Output the [x, y] coordinate of the center of the cell containing the given text.  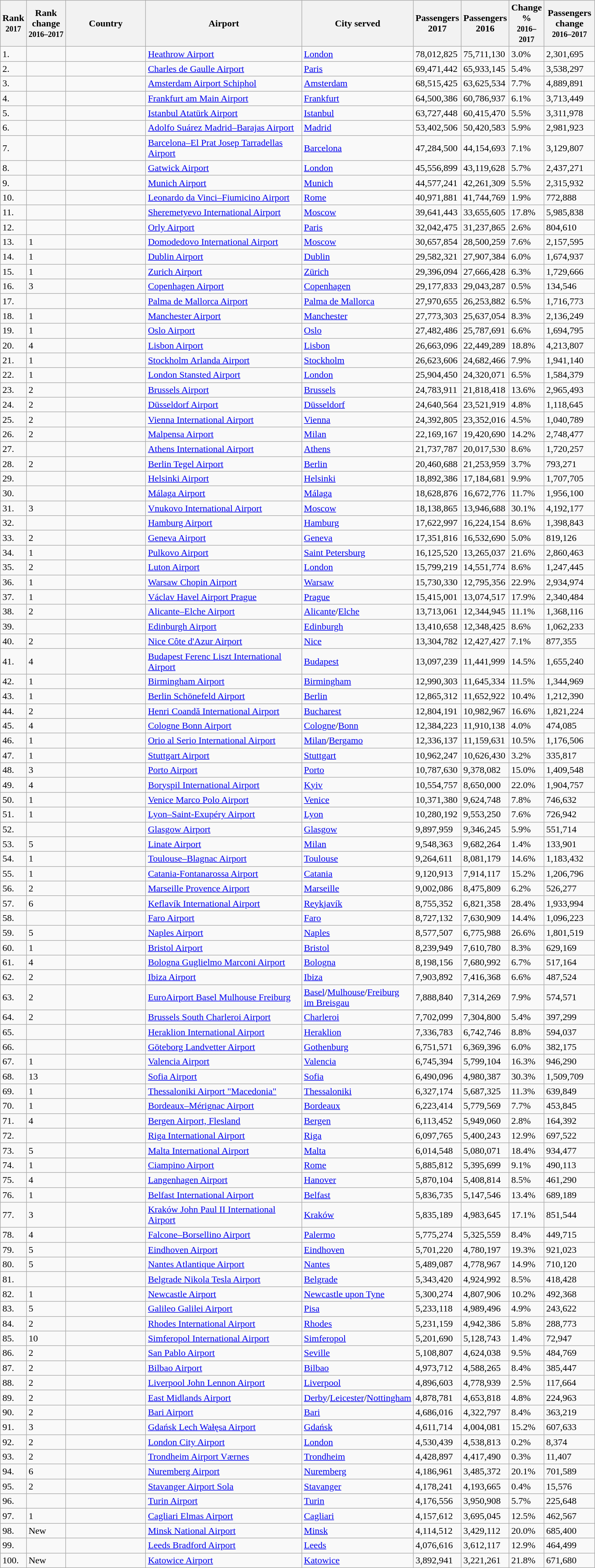
Oslo [358, 331]
Malpensa Airport [224, 434]
9,002,086 [437, 888]
Ibiza [358, 977]
3,892,941 [437, 1560]
69,471,442 [437, 69]
225,648 [569, 1501]
9,624,748 [485, 800]
11,652,922 [485, 696]
Henri Coandă International Airport [224, 711]
851,544 [569, 1215]
29. [13, 479]
64,500,386 [437, 98]
14.9% [527, 1265]
15,799,219 [437, 567]
Kraków John Paul II International Airport [224, 1215]
Marseille Provence Airport [224, 888]
12,427,427 [485, 641]
16,125,520 [437, 553]
3,713,449 [569, 98]
Berlin Schönefeld Airport [224, 696]
487,524 [569, 977]
4,653,818 [485, 1397]
Gatwick Airport [224, 168]
Seville [358, 1353]
1,118,645 [569, 405]
Frankfurt [358, 98]
Catania [358, 874]
Kraków [358, 1215]
17.8% [527, 212]
6,369,396 [485, 1047]
Dublin [358, 257]
7,680,992 [485, 963]
639,849 [569, 1091]
Brussels South Charleroi Airport [224, 1017]
80. [13, 1265]
Manchester [358, 316]
Palma de Mallorca Airport [224, 301]
5,108,807 [437, 1353]
288,773 [569, 1324]
Copenhagen Airport [224, 286]
30.3% [527, 1076]
28,500,259 [485, 242]
10.2% [527, 1294]
Manchester Airport [224, 316]
7.8% [527, 800]
Budapest Ferenc Liszt International Airport [224, 661]
20. [13, 345]
Cologne/Bonn [358, 726]
1,729,666 [569, 272]
5,147,546 [485, 1195]
Lisbon Airport [224, 345]
70. [13, 1106]
29,043,287 [485, 286]
Porto [358, 770]
Nuremberg Airport [224, 1472]
474,085 [569, 726]
1,212,390 [569, 696]
24,320,071 [485, 375]
11. [13, 212]
1,040,789 [569, 419]
22,449,289 [485, 345]
22.0% [527, 785]
13,097,239 [437, 661]
1,409,548 [569, 770]
710,120 [569, 1265]
15,576 [569, 1486]
4,889,891 [569, 84]
Minsk [358, 1531]
10,982,967 [485, 711]
1,183,432 [569, 859]
453,845 [569, 1106]
7,630,909 [485, 918]
464,499 [569, 1545]
4,178,241 [437, 1486]
Cagliari Elmas Airport [224, 1516]
11,441,999 [485, 661]
Gothenburg [358, 1047]
16.6% [527, 711]
449,715 [569, 1235]
8,650,000 [485, 785]
92. [13, 1442]
6,113,452 [437, 1121]
9,548,363 [437, 844]
12,336,137 [437, 741]
1,904,757 [569, 785]
24,682,466 [485, 360]
29,177,833 [437, 286]
Zurich Airport [224, 272]
Athens [358, 449]
43. [13, 696]
10. [13, 197]
8,755,352 [437, 903]
17.9% [527, 597]
Lyon [358, 815]
Geneva Airport [224, 538]
16.3% [527, 1062]
5,233,118 [437, 1309]
30,657,854 [437, 242]
17,184,681 [485, 479]
Marseille [358, 888]
Bergen [358, 1121]
1,247,445 [569, 567]
5,985,838 [569, 212]
Thessaloniki Airport "Macedonia" [224, 1091]
17. [13, 301]
Stavanger [358, 1486]
Minsk National Airport [224, 1531]
1,821,224 [569, 711]
2,340,484 [569, 597]
Riga [358, 1135]
134,546 [569, 286]
29,396,094 [437, 272]
Munich Airport [224, 183]
Amsterdam Airport Schiphol [224, 84]
13,946,688 [485, 508]
Reykjavík [358, 903]
697,522 [569, 1135]
0.2% [527, 1442]
27,970,655 [437, 301]
4,611,714 [437, 1427]
Birmingham Airport [224, 681]
11,407 [569, 1457]
Valencia Airport [224, 1062]
63,625,534 [485, 84]
18.4% [527, 1150]
London Stansted Airport [224, 375]
4,780,197 [485, 1250]
13 [46, 1076]
Warsaw [358, 582]
0.5% [527, 286]
6. [13, 128]
4,157,612 [437, 1516]
42. [13, 681]
363,219 [569, 1412]
4,530,439 [437, 1442]
83. [13, 1309]
8,577,507 [437, 933]
9,682,264 [485, 844]
14.4% [527, 918]
6,775,988 [485, 933]
78. [13, 1235]
59. [13, 933]
0.4% [527, 1486]
243,622 [569, 1309]
6,223,414 [437, 1106]
Cagliari [358, 1516]
Pulkovo Airport [224, 553]
91. [13, 1427]
6.1% [527, 98]
39,641,443 [437, 212]
45,556,899 [437, 168]
20,460,688 [437, 464]
10 [46, 1338]
13,074,517 [485, 597]
Thessaloniki [358, 1091]
15. [13, 272]
2.6% [527, 227]
5,885,812 [437, 1165]
Valencia [358, 1062]
Málaga [358, 494]
37. [13, 597]
Madrid [358, 128]
6,745,394 [437, 1062]
5,836,735 [437, 1195]
7,314,269 [485, 997]
Faro [358, 918]
Turin Airport [224, 1501]
5,779,569 [485, 1106]
46. [13, 741]
89. [13, 1397]
2,437,271 [569, 168]
5,400,243 [485, 1135]
62. [13, 977]
55. [13, 874]
4,538,813 [485, 1442]
52. [13, 829]
4,428,897 [437, 1457]
10,371,380 [437, 800]
25,637,054 [485, 316]
Bordeaux [358, 1106]
Sheremetyevo International Airport [224, 212]
Rhodes [358, 1324]
27,482,486 [437, 331]
6,742,746 [485, 1032]
34. [13, 553]
Nice Côte d'Azur Airport [224, 641]
4,989,496 [485, 1309]
Stavanger Airport Sola [224, 1486]
31. [13, 508]
41,744,769 [485, 197]
10.5% [527, 741]
Hamburg Airport [224, 523]
7,336,783 [437, 1032]
1.9% [527, 197]
58. [13, 918]
9,346,245 [485, 829]
Alicante/Elche [358, 612]
Belfast [358, 1195]
Domodedovo International Airport [224, 242]
40. [13, 641]
12,990,303 [437, 681]
726,942 [569, 815]
47. [13, 755]
Bologna Guglielmo Marconi Airport [224, 963]
484,769 [569, 1353]
27,907,384 [485, 257]
Heraklion International Airport [224, 1032]
60,415,470 [485, 113]
Barcelona–El Prat Josep Tarradellas Airport [224, 148]
Helsinki Airport [224, 479]
Pisa [358, 1309]
32,042,475 [437, 227]
Airport [224, 23]
701,589 [569, 1472]
9,553,250 [485, 815]
1,933,994 [569, 903]
14. [13, 257]
72. [13, 1135]
3,129,807 [569, 148]
75. [13, 1180]
54. [13, 859]
Liverpool [358, 1383]
Rankchange2016–2017 [46, 23]
1,344,969 [569, 681]
20.1% [527, 1472]
90. [13, 1412]
4,624,038 [485, 1353]
Heraklion [358, 1032]
9,120,913 [437, 874]
Brussels [358, 390]
13,265,037 [485, 553]
Ibiza Airport [224, 977]
30.1% [527, 508]
Stuttgart [358, 755]
Vienna International Airport [224, 419]
Galileo Galilei Airport [224, 1309]
22,169,167 [437, 434]
Basel/Mulhouse/Freiburg im Breisgau [358, 997]
Belfast International Airport [224, 1195]
72,947 [569, 1338]
13,410,658 [437, 626]
EuroAirport Basel Mulhouse Freiburg [224, 997]
7,610,780 [485, 948]
86. [13, 1353]
84. [13, 1324]
1,176,506 [569, 741]
3,538,297 [569, 69]
33,655,605 [485, 212]
418,428 [569, 1279]
Falcone–Borsellino Airport [224, 1235]
3,485,372 [485, 1472]
671,680 [569, 1560]
Rank2017 [13, 23]
9. [13, 183]
6,490,096 [437, 1076]
94. [13, 1472]
335,817 [569, 755]
5,080,071 [485, 1150]
3,612,117 [485, 1545]
Country [106, 23]
25,787,691 [485, 331]
City served [358, 23]
7,914,117 [485, 874]
462,567 [569, 1516]
13,304,782 [437, 641]
397,299 [569, 1017]
19. [13, 331]
772,888 [569, 197]
2,965,493 [569, 390]
Stockholm [358, 360]
21,818,418 [485, 390]
4,686,016 [437, 1412]
Bristol [358, 948]
Istanbul [358, 113]
Catania-Fontanarossa Airport [224, 874]
Rhodes International Airport [224, 1324]
32. [13, 523]
98. [13, 1531]
45. [13, 726]
11,159,631 [485, 741]
5,128,743 [485, 1338]
38. [13, 612]
8,198,156 [437, 963]
31,237,865 [485, 227]
19.3% [527, 1250]
53,402,506 [437, 128]
2.5% [527, 1383]
2,981,923 [569, 128]
Istanbul Atatürk Airport [224, 113]
5,343,420 [437, 1279]
Malta International Airport [224, 1150]
Newcastle Airport [224, 1294]
1,655,240 [569, 661]
117,664 [569, 1383]
2,860,463 [569, 553]
Eindhoven Airport [224, 1250]
Zürich [358, 272]
95. [13, 1486]
5,489,087 [437, 1265]
51. [13, 815]
Toulouse [358, 859]
1,801,519 [569, 933]
Sofia Airport [224, 1076]
Leonardo da Vinci–Fiumicino Airport [224, 197]
Leeds [358, 1545]
Langenhagen Airport [224, 1180]
9.9% [527, 479]
1. [13, 54]
5,870,104 [437, 1180]
16. [13, 286]
5,775,274 [437, 1235]
7,304,800 [485, 1017]
492,368 [569, 1294]
21.8% [527, 1560]
15,415,001 [437, 597]
16,672,776 [485, 494]
Venice [358, 800]
60,786,937 [485, 98]
11.7% [527, 494]
689,189 [569, 1195]
Vienna [358, 419]
3,695,045 [485, 1516]
Nantes Atlantique Airport [224, 1265]
594,037 [569, 1032]
6,821,358 [485, 903]
43,119,628 [485, 168]
3,221,261 [485, 1560]
Luton Airport [224, 567]
Charleroi [358, 1017]
164,392 [569, 1121]
65. [13, 1032]
24,640,564 [437, 405]
4,322,797 [485, 1412]
11.5% [527, 681]
1,674,937 [569, 257]
25. [13, 419]
Charles de Gaulle Airport [224, 69]
21,737,787 [437, 449]
Düsseldorf Airport [224, 405]
877,355 [569, 641]
81. [13, 1279]
24,783,911 [437, 390]
28.4% [527, 903]
14.5% [527, 661]
607,633 [569, 1427]
Adolfo Suárez Madrid–Barajas Airport [224, 128]
1,694,795 [569, 331]
Trondheim [358, 1457]
9,378,082 [485, 770]
Bergen Airport, Flesland [224, 1121]
Boryspil International Airport [224, 785]
Dublin Airport [224, 257]
6,751,571 [437, 1047]
4,176,556 [437, 1501]
1,941,140 [569, 360]
Cologne Bonn Airport [224, 726]
23. [13, 390]
14.2% [527, 434]
11.1% [527, 612]
2. [13, 69]
4,004,081 [485, 1427]
75,711,130 [485, 54]
87. [13, 1368]
Frankfurt am Main Airport [224, 98]
60. [13, 948]
85. [13, 1338]
4,896,603 [437, 1383]
Munich [358, 183]
7. [13, 148]
29,582,321 [437, 257]
9.1% [527, 1165]
63. [13, 997]
18. [13, 316]
19,420,690 [485, 434]
4,983,645 [485, 1215]
526,277 [569, 888]
77. [13, 1215]
Bordeaux–Mérignac Airport [224, 1106]
Lyon–Saint-Exupéry Airport [224, 815]
64. [13, 1017]
819,126 [569, 538]
3.0% [527, 54]
5,949,060 [485, 1121]
12. [13, 227]
Nuremberg [358, 1472]
16,224,154 [485, 523]
21.6% [527, 553]
10,626,430 [485, 755]
8,081,179 [485, 859]
Trondheim Airport Værnes [224, 1457]
Sofia [358, 1076]
28. [13, 464]
65,933,145 [485, 69]
Saint Petersburg [358, 553]
4,588,265 [485, 1368]
8,475,809 [485, 888]
73. [13, 1150]
6,097,765 [437, 1135]
San Pablo Airport [224, 1353]
490,113 [569, 1165]
5,395,699 [485, 1165]
7,888,840 [437, 997]
Gdańsk [358, 1427]
4,192,177 [569, 508]
Naples Airport [224, 933]
11,645,334 [485, 681]
921,023 [569, 1250]
13,713,061 [437, 612]
21. [13, 360]
4.9% [527, 1309]
Heathrow Airport [224, 54]
12,384,223 [437, 726]
13.6% [527, 390]
Birmingham [358, 681]
27. [13, 449]
Nice [358, 641]
Passengers2016 [485, 23]
0.3% [527, 1457]
2.8% [527, 1121]
3.2% [527, 755]
2,934,974 [569, 582]
Edinburgh Airport [224, 626]
461,290 [569, 1180]
Simferopol [358, 1338]
Hanover [358, 1180]
8. [13, 168]
Barcelona [358, 148]
53. [13, 844]
18,138,865 [437, 508]
1,716,773 [569, 301]
5.0% [527, 538]
4,186,961 [437, 1472]
17,622,997 [437, 523]
8,727,132 [437, 918]
3,429,112 [485, 1531]
Turin [358, 1501]
Amsterdam [358, 84]
5,408,814 [485, 1180]
746,632 [569, 800]
Oslo Airport [224, 331]
Bologna [358, 963]
12,344,945 [485, 612]
68. [13, 1076]
5,231,159 [437, 1324]
44. [13, 711]
Palermo [358, 1235]
4. [13, 98]
97. [13, 1516]
93. [13, 1457]
Brussels Airport [224, 390]
23,521,919 [485, 405]
68,515,425 [437, 84]
2,301,695 [569, 54]
15.0% [527, 770]
2,157,595 [569, 242]
6.3% [527, 272]
21,253,959 [485, 464]
18,628,876 [437, 494]
Gdańsk Lech Wałęsa Airport [224, 1427]
14.6% [527, 859]
27,773,303 [437, 316]
Bilbao Airport [224, 1368]
Málaga Airport [224, 494]
Václav Havel Airport Prague [224, 597]
39. [13, 626]
56. [13, 888]
Orly Airport [224, 227]
Porto Airport [224, 770]
5,325,559 [485, 1235]
1,720,257 [569, 449]
48. [13, 770]
Derby/Leicester/Nottingham [358, 1397]
78,012,825 [437, 54]
4,114,512 [437, 1531]
224,963 [569, 1397]
57. [13, 903]
Geneva [358, 538]
67. [13, 1062]
517,164 [569, 963]
96. [13, 1501]
33. [13, 538]
22. [13, 375]
1,707,705 [569, 479]
804,610 [569, 227]
4,878,781 [437, 1397]
793,271 [569, 464]
Edinburgh [358, 626]
13. [13, 242]
1,956,100 [569, 494]
61. [13, 963]
9.5% [527, 1353]
76. [13, 1195]
Simferopol International Airport [224, 1338]
Bari [358, 1412]
66. [13, 1047]
74. [13, 1165]
Berlin Tegel Airport [224, 464]
4,942,386 [485, 1324]
4,193,665 [485, 1486]
11.3% [527, 1091]
9,897,959 [437, 829]
Düsseldorf [358, 405]
24,392,805 [437, 419]
14,551,774 [485, 567]
5,201,690 [437, 1338]
26.6% [527, 933]
82. [13, 1294]
44,577,241 [437, 183]
Budapest [358, 661]
13.4% [527, 1195]
Passengers change2016–2017 [569, 23]
20,017,530 [485, 449]
42,261,309 [485, 183]
2,315,932 [569, 183]
Helsinki [358, 479]
946,290 [569, 1062]
8,374 [569, 1442]
4,076,616 [437, 1545]
Göteborg Landvetter Airport [224, 1047]
Lisbon [358, 345]
551,714 [569, 829]
Kyiv [358, 785]
4,213,807 [569, 345]
Bari Airport [224, 1412]
Passengers2017 [437, 23]
5.8% [527, 1324]
7,702,099 [437, 1017]
Newcastle upon Tyne [358, 1294]
4,778,967 [485, 1265]
10,280,192 [437, 815]
Ciampino Airport [224, 1165]
1,206,796 [569, 874]
Bilbao [358, 1368]
5,687,325 [485, 1091]
1,062,233 [569, 626]
Katowice [358, 1560]
1,398,843 [569, 523]
41. [13, 661]
Hamburg [358, 523]
10.4% [527, 696]
12,804,191 [437, 711]
Glasgow Airport [224, 829]
10,554,757 [437, 785]
26,253,882 [485, 301]
50. [13, 800]
8,239,949 [437, 948]
18,892,386 [437, 479]
Prague [358, 597]
15,730,330 [437, 582]
382,175 [569, 1047]
35. [13, 567]
6.7% [527, 963]
934,477 [569, 1150]
Keflavík International Airport [224, 903]
6,327,174 [437, 1091]
26,623,606 [437, 360]
36. [13, 582]
Palma de Mallorca [358, 301]
385,447 [569, 1368]
17.1% [527, 1215]
5,835,189 [437, 1215]
Nantes [358, 1265]
Toulouse–Blagnac Airport [224, 859]
685,400 [569, 1531]
3,311,978 [569, 113]
8.8% [527, 1032]
18.8% [527, 345]
1,096,223 [569, 918]
4,778,939 [485, 1383]
6,014,548 [437, 1150]
16,532,690 [485, 538]
3.7% [527, 464]
4,973,712 [437, 1368]
Glasgow [358, 829]
2,748,477 [569, 434]
22.9% [527, 582]
27,666,428 [485, 272]
Eindhoven [358, 1250]
49. [13, 785]
Athens International Airport [224, 449]
Belgrade [358, 1279]
79. [13, 1250]
71. [13, 1121]
23,352,016 [485, 419]
9,264,611 [437, 859]
Copenhagen [358, 286]
Bucharest [358, 711]
5,300,274 [437, 1294]
88. [13, 1383]
Venice Marco Polo Airport [224, 800]
40,971,881 [437, 197]
50,420,583 [485, 128]
Malta [358, 1150]
Bristol Airport [224, 948]
133,901 [569, 844]
12.5% [527, 1516]
2,136,249 [569, 316]
12,795,356 [485, 582]
4,980,387 [485, 1076]
Orio al Serio International Airport [224, 741]
Katowice Airport [224, 1560]
574,571 [569, 997]
Stuttgart Airport [224, 755]
10,962,247 [437, 755]
12,348,425 [485, 626]
4,417,490 [485, 1457]
Change %2016–2017 [527, 23]
4,924,992 [485, 1279]
63,727,448 [437, 113]
5,799,104 [485, 1062]
1,584,379 [569, 375]
Faro Airport [224, 918]
Liverpool John Lennon Airport [224, 1383]
Stockholm Arlanda Airport [224, 360]
East Midlands Airport [224, 1397]
4.5% [527, 419]
24. [13, 405]
20.0% [527, 1531]
1,509,709 [569, 1076]
7,903,892 [437, 977]
11,910,138 [485, 726]
1,368,116 [569, 612]
26. [13, 434]
17,351,816 [437, 538]
Belgrade Nikola Tesla Airport [224, 1279]
99. [13, 1545]
Milan/Bergamo [358, 741]
3,950,908 [485, 1501]
London City Airport [224, 1442]
47,284,500 [437, 148]
100. [13, 1560]
5,701,220 [437, 1250]
Naples [358, 933]
12,865,312 [437, 696]
Riga International Airport [224, 1135]
69. [13, 1091]
629,169 [569, 948]
7,416,368 [485, 977]
Alicante–Elche Airport [224, 612]
6.2% [527, 888]
26,663,096 [437, 345]
Warsaw Chopin Airport [224, 582]
4.0% [527, 726]
4,807,906 [485, 1294]
Linate Airport [224, 844]
5. [13, 113]
10,787,630 [437, 770]
3. [13, 84]
30. [13, 494]
25,904,450 [437, 375]
Vnukovo International Airport [224, 508]
44,154,693 [485, 148]
Leeds Bradford Airport [224, 1545]
